For the text-containing cell, return its midpoint in [x, y] coordinate format. 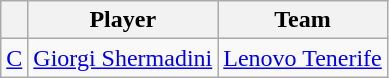
Lenovo Tenerife [303, 58]
Player [123, 20]
Giorgi Shermadini [123, 58]
Team [303, 20]
C [14, 58]
